Return [x, y] of the center of cell containing provided text 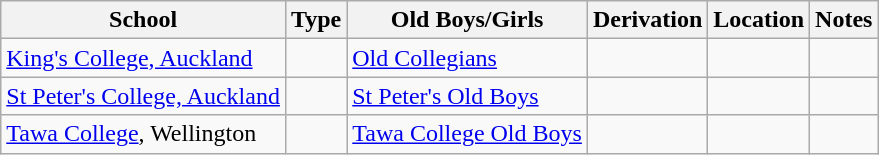
Old Boys/Girls [468, 20]
Notes [844, 20]
Tawa College Old Boys [468, 134]
St Peter's College, Auckland [144, 96]
St Peter's Old Boys [468, 96]
Type [316, 20]
Derivation [647, 20]
King's College, Auckland [144, 58]
School [144, 20]
Tawa College, Wellington [144, 134]
Old Collegians [468, 58]
Location [759, 20]
